Detect which cell encompasses the target text, then output its (X, Y) center coordinate. 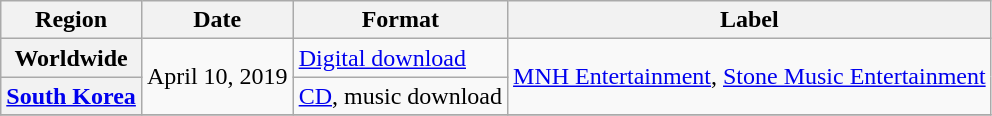
MNH Entertainment, Stone Music Entertainment (750, 77)
CD, music download (400, 96)
Date (217, 20)
Worldwide (72, 58)
April 10, 2019 (217, 77)
Format (400, 20)
Label (750, 20)
South Korea (72, 96)
Region (72, 20)
Digital download (400, 58)
